Capture the cell that displays the provided text and extract its (X, Y) central coordinate. 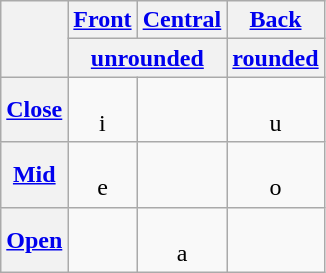
Central (182, 20)
o (276, 174)
Back (276, 20)
i (102, 110)
Mid (34, 174)
a (182, 240)
Open (34, 240)
u (276, 110)
rounded (276, 58)
e (102, 174)
Close (34, 110)
unrounded (148, 58)
Front (102, 20)
